Return the [x, y] coordinate for the center point of the cell that contains the specified text.  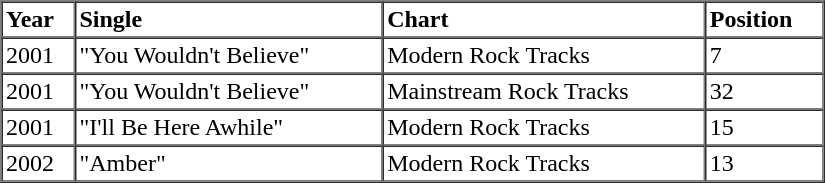
Mainstream Rock Tracks [544, 92]
Chart [544, 20]
13 [764, 164]
7 [764, 56]
Single [229, 20]
Year [38, 20]
Position [764, 20]
32 [764, 92]
"Amber" [229, 164]
2002 [38, 164]
"I'll Be Here Awhile" [229, 128]
15 [764, 128]
